Extract the (x, y) coordinate from the center of the cell holding the provided text.  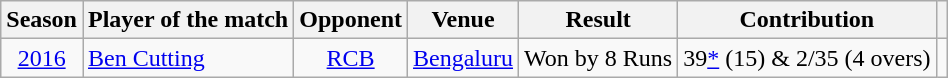
Ben Cutting (188, 58)
Bengaluru (464, 58)
Won by 8 Runs (598, 58)
Result (598, 20)
Player of the match (188, 20)
Opponent (351, 20)
RCB (351, 58)
39* (15) & 2/35 (4 overs) (807, 58)
2016 (42, 58)
Contribution (807, 20)
Venue (464, 20)
Season (42, 20)
